Return the (X, Y) coordinate for the center point of the cell that contains the specified text.  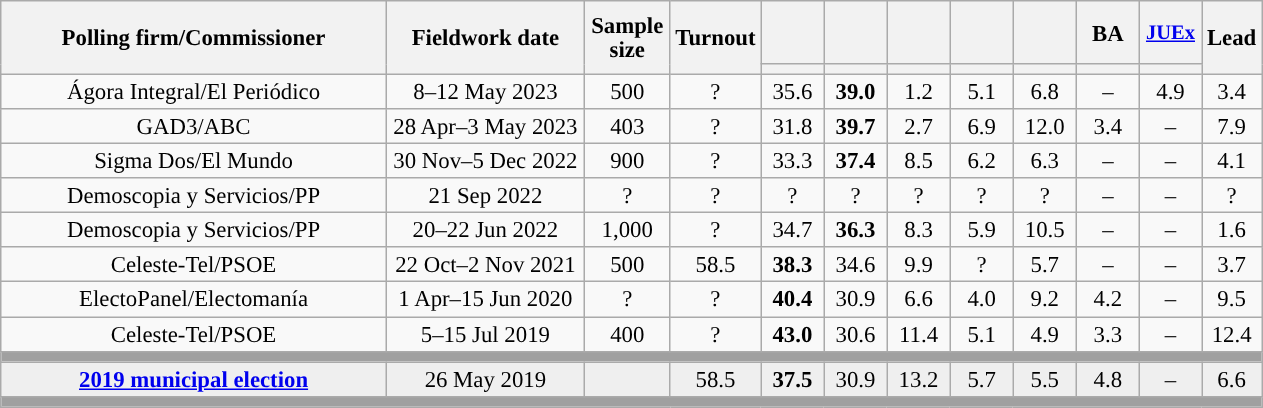
11.4 (918, 334)
9.2 (1044, 300)
10.5 (1044, 230)
Turnout (716, 38)
1.6 (1232, 230)
6.2 (982, 162)
43.0 (792, 334)
12.4 (1232, 334)
Ágora Integral/El Periódico (194, 92)
6.8 (1044, 92)
9.9 (918, 266)
36.3 (856, 230)
7.9 (1232, 126)
39.7 (856, 126)
4.0 (982, 300)
8.3 (918, 230)
5.9 (982, 230)
6.3 (1044, 162)
20–22 Jun 2022 (485, 230)
33.3 (792, 162)
6.9 (982, 126)
35.6 (792, 92)
40.4 (792, 300)
400 (627, 334)
3.3 (1108, 334)
ElectoPanel/Electomanía (194, 300)
4.2 (1108, 300)
2.7 (918, 126)
Lead (1232, 38)
21 Sep 2022 (485, 196)
8.5 (918, 162)
9.5 (1232, 300)
28 Apr–3 May 2023 (485, 126)
22 Oct–2 Nov 2021 (485, 266)
Fieldwork date (485, 38)
BA (1108, 32)
39.0 (856, 92)
31.8 (792, 126)
Sample size (627, 38)
38.3 (792, 266)
37.4 (856, 162)
3.7 (1232, 266)
403 (627, 126)
JUEx (1170, 32)
Sigma Dos/El Mundo (194, 162)
1 Apr–15 Jun 2020 (485, 300)
34.7 (792, 230)
GAD3/ABC (194, 126)
5.5 (1044, 380)
13.2 (918, 380)
4.8 (1108, 380)
2019 municipal election (194, 380)
900 (627, 162)
8–12 May 2023 (485, 92)
5–15 Jul 2019 (485, 334)
30 Nov–5 Dec 2022 (485, 162)
Polling firm/Commissioner (194, 38)
12.0 (1044, 126)
37.5 (792, 380)
1.2 (918, 92)
4.1 (1232, 162)
34.6 (856, 266)
30.6 (856, 334)
26 May 2019 (485, 380)
1,000 (627, 230)
